Return (X, Y) of the center of cell containing provided text 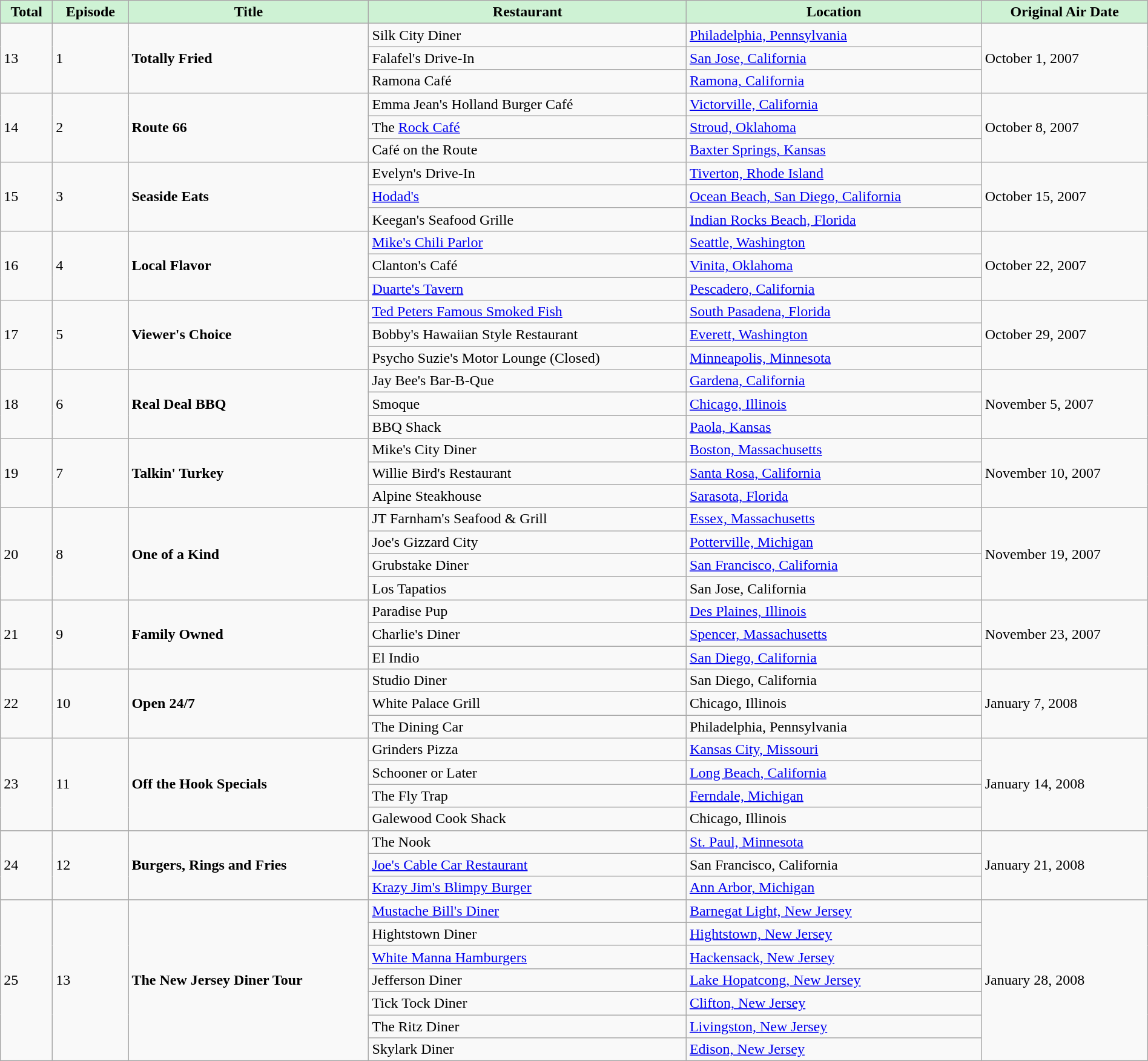
South Pasadena, Florida (834, 312)
Joe's Cable Car Restaurant (527, 865)
Spencer, Massachusetts (834, 634)
Stroud, Oklahoma (834, 127)
Tick Tock Diner (527, 1003)
Ferndale, Michigan (834, 796)
Family Owned (248, 634)
October 15, 2007 (1064, 196)
Falafel's Drive-In (527, 58)
Clanton's Café (527, 265)
Ramona, California (834, 81)
Mike's City Diner (527, 450)
Psycho Suzie's Motor Lounge (Closed) (527, 358)
Café on the Route (527, 150)
Restaurant (527, 12)
Skylark Diner (527, 1049)
Burgers, Rings and Fries (248, 865)
Viewer's Choice (248, 335)
Episode (91, 12)
Location (834, 12)
Studio Diner (527, 681)
Hodad's (527, 196)
6 (91, 404)
Mike's Chili Parlor (527, 242)
Real Deal BBQ (248, 404)
Hackensack, New Jersey (834, 957)
Edison, New Jersey (834, 1049)
November 10, 2007 (1064, 473)
Ann Arbor, Michigan (834, 888)
October 1, 2007 (1064, 58)
Title (248, 12)
Potterville, Michigan (834, 542)
Des Plaines, Illinois (834, 611)
Pescadero, California (834, 289)
Victorville, California (834, 104)
Evelyn's Drive-In (527, 173)
November 5, 2007 (1064, 404)
Galewood Cook Shack (527, 819)
Paradise Pup (527, 611)
January 28, 2008 (1064, 980)
Long Beach, California (834, 773)
10 (91, 704)
Grubstake Diner (527, 565)
15 (27, 196)
11 (91, 784)
17 (27, 335)
Schooner or Later (527, 773)
Boston, Massachusetts (834, 450)
25 (27, 980)
November 19, 2007 (1064, 554)
8 (91, 554)
Seaside Eats (248, 196)
7 (91, 473)
Hightstown Diner (527, 934)
Silk City Diner (527, 35)
Total (27, 12)
9 (91, 634)
January 14, 2008 (1064, 784)
5 (91, 335)
3 (91, 196)
Off the Hook Specials (248, 784)
Local Flavor (248, 265)
Alpine Steakhouse (527, 496)
Sarasota, Florida (834, 496)
Charlie's Diner (527, 634)
Original Air Date (1064, 12)
Ramona Café (527, 81)
Essex, Massachusetts (834, 519)
16 (27, 265)
22 (27, 704)
October 8, 2007 (1064, 127)
Jefferson Diner (527, 980)
Bobby's Hawaiian Style Restaurant (527, 335)
Duarte's Tavern (527, 289)
Everett, Washington (834, 335)
Gardena, California (834, 381)
White Manna Hamburgers (527, 957)
Open 24/7 (248, 704)
The Fly Trap (527, 796)
Grinders Pizza (527, 750)
1 (91, 58)
Los Tapatios (527, 588)
Willie Bird's Restaurant (527, 473)
Lake Hopatcong, New Jersey (834, 980)
November 23, 2007 (1064, 634)
BBQ Shack (527, 427)
23 (27, 784)
Emma Jean's Holland Burger Café (527, 104)
Tiverton, Rhode Island (834, 173)
Livingston, New Jersey (834, 1026)
14 (27, 127)
Talkin' Turkey (248, 473)
Ocean Beach, San Diego, California (834, 196)
20 (27, 554)
Smoque (527, 404)
The Rock Café (527, 127)
Totally Fried (248, 58)
19 (27, 473)
Route 66 (248, 127)
Vinita, Oklahoma (834, 265)
White Palace Grill (527, 704)
Ted Peters Famous Smoked Fish (527, 312)
El Indio (527, 657)
The Ritz Diner (527, 1026)
The Dining Car (527, 727)
October 22, 2007 (1064, 265)
October 29, 2007 (1064, 335)
18 (27, 404)
One of a Kind (248, 554)
Joe's Gizzard City (527, 542)
Krazy Jim's Blimpy Burger (527, 888)
Baxter Springs, Kansas (834, 150)
Hightstown, New Jersey (834, 934)
The New Jersey Diner Tour (248, 980)
Barnegat Light, New Jersey (834, 911)
Clifton, New Jersey (834, 1003)
Keegan's Seafood Grille (527, 219)
Mustache Bill's Diner (527, 911)
Santa Rosa, California (834, 473)
Jay Bee's Bar-B-Que (527, 381)
January 7, 2008 (1064, 704)
4 (91, 265)
The Nook (527, 842)
Minneapolis, Minnesota (834, 358)
12 (91, 865)
Paola, Kansas (834, 427)
Kansas City, Missouri (834, 750)
Seattle, Washington (834, 242)
24 (27, 865)
21 (27, 634)
JT Farnham's Seafood & Grill (527, 519)
2 (91, 127)
January 21, 2008 (1064, 865)
Indian Rocks Beach, Florida (834, 219)
St. Paul, Minnesota (834, 842)
